Return (X, Y) of the center of cell containing provided text 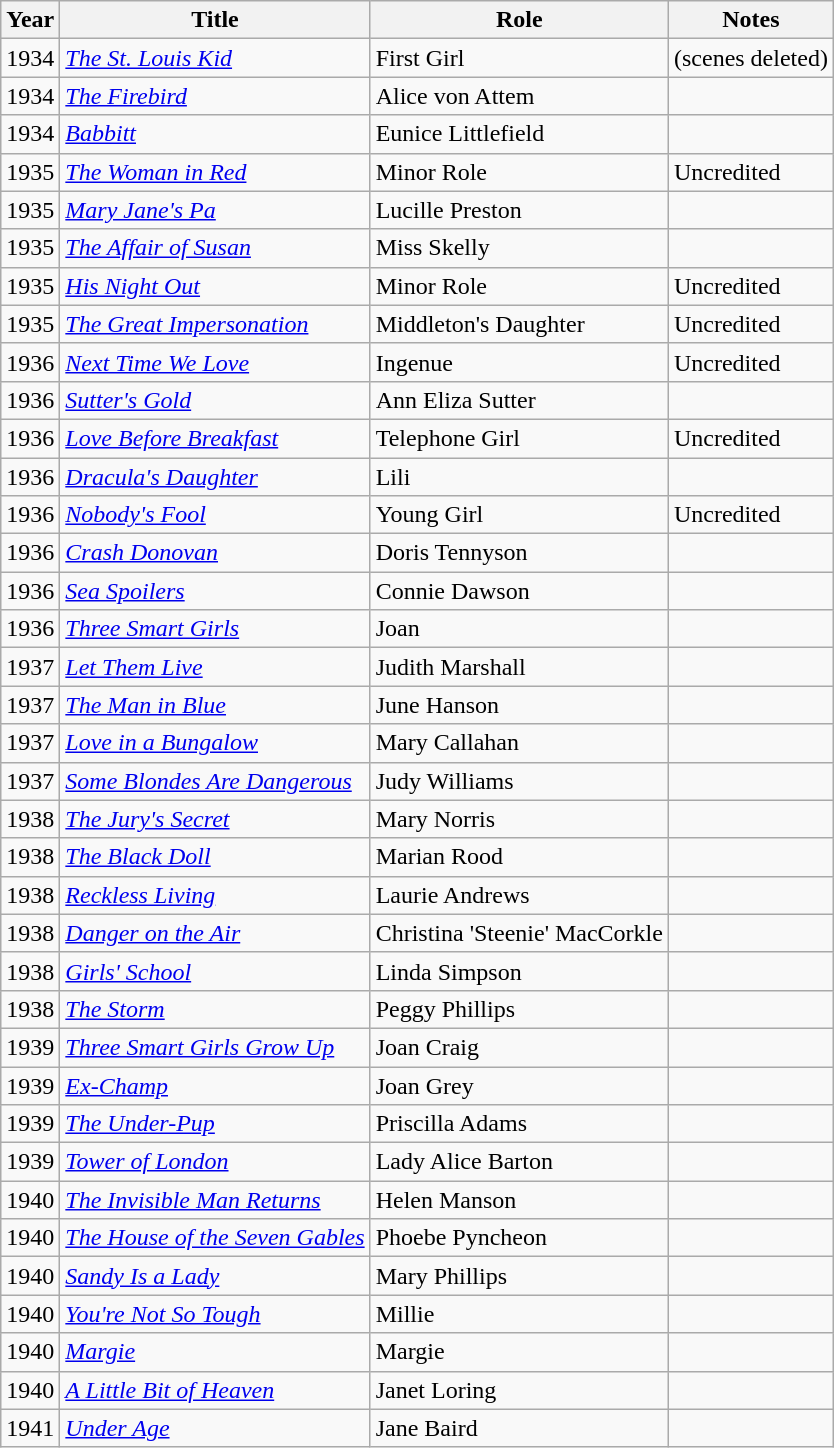
Mary Callahan (519, 743)
Young Girl (519, 515)
Girls' School (215, 971)
Peggy Phillips (519, 1009)
Crash Donovan (215, 553)
Sandy Is a Lady (215, 1276)
Three Smart Girls Grow Up (215, 1047)
Some Blondes Are Dangerous (215, 781)
Doris Tennyson (519, 553)
Danger on the Air (215, 933)
Jane Baird (519, 1428)
Christina 'Steenie' MacCorkle (519, 933)
Judith Marshall (519, 667)
Millie (519, 1314)
Notes (750, 20)
Dracula's Daughter (215, 477)
Helen Manson (519, 1200)
Love Before Breakfast (215, 438)
The Black Doll (215, 857)
Alice von Attem (519, 96)
Janet Loring (519, 1390)
Babbitt (215, 134)
The Firebird (215, 96)
Let Them Live (215, 667)
Marian Rood (519, 857)
The Invisible Man Returns (215, 1200)
Lucille Preston (519, 210)
Miss Skelly (519, 248)
(scenes deleted) (750, 58)
Lady Alice Barton (519, 1162)
The Under-Pup (215, 1124)
The Affair of Susan (215, 248)
Year (30, 20)
June Hanson (519, 705)
His Night Out (215, 286)
Joan Grey (519, 1085)
Sea Spoilers (215, 591)
Mary Norris (519, 819)
First Girl (519, 58)
Next Time We Love (215, 362)
Priscilla Adams (519, 1124)
Eunice Littlefield (519, 134)
The House of the Seven Gables (215, 1238)
Reckless Living (215, 895)
Under Age (215, 1428)
Telephone Girl (519, 438)
Title (215, 20)
Laurie Andrews (519, 895)
You're Not So Tough (215, 1314)
Phoebe Pyncheon (519, 1238)
Role (519, 20)
The Great Impersonation (215, 324)
Love in a Bungalow (215, 743)
Joan Craig (519, 1047)
Mary Phillips (519, 1276)
Tower of London (215, 1162)
The Woman in Red (215, 172)
A Little Bit of Heaven (215, 1390)
The Man in Blue (215, 705)
Judy Williams (519, 781)
Connie Dawson (519, 591)
Ex-Champ (215, 1085)
Nobody's Fool (215, 515)
Three Smart Girls (215, 629)
Sutter's Gold (215, 400)
1941 (30, 1428)
The Storm (215, 1009)
Ann Eliza Sutter (519, 400)
Ingenue (519, 362)
The Jury's Secret (215, 819)
Middleton's Daughter (519, 324)
Lili (519, 477)
Joan (519, 629)
Mary Jane's Pa (215, 210)
Linda Simpson (519, 971)
The St. Louis Kid (215, 58)
